Return the (x, y) coordinate for the center point of the cell that contains the specified text.  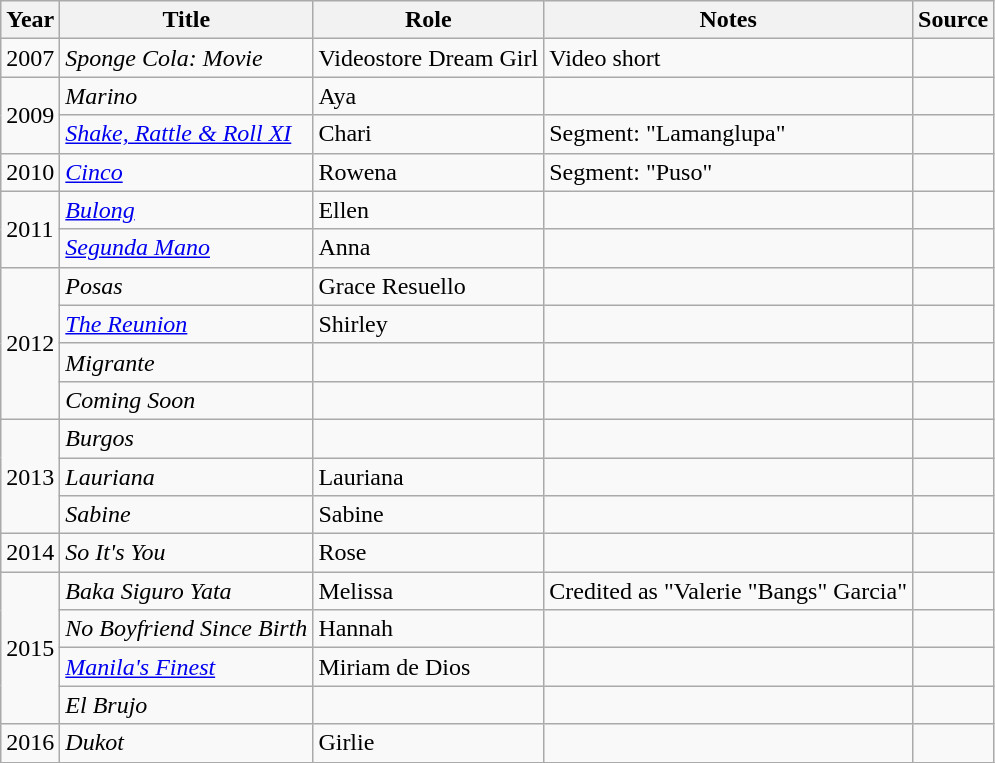
Marino (186, 96)
Rose (428, 553)
2016 (30, 743)
Notes (728, 20)
Bulong (186, 210)
2011 (30, 229)
Girlie (428, 743)
So It's You (186, 553)
Anna (428, 248)
Segment: "Lamanglupa" (728, 134)
2010 (30, 172)
2015 (30, 648)
Hannah (428, 629)
No Boyfriend Since Birth (186, 629)
Baka Siguro Yata (186, 591)
2007 (30, 58)
2012 (30, 343)
Posas (186, 286)
Sponge Cola: Movie (186, 58)
2009 (30, 115)
The Reunion (186, 324)
Role (428, 20)
Burgos (186, 438)
Credited as "Valerie "Bangs" Garcia" (728, 591)
Segunda Mano (186, 248)
Chari (428, 134)
Dukot (186, 743)
Aya (428, 96)
Segment: "Puso" (728, 172)
Manila's Finest (186, 667)
Grace Resuello (428, 286)
Shake, Rattle & Roll XI (186, 134)
Migrante (186, 362)
Melissa (428, 591)
Year (30, 20)
Video short (728, 58)
El Brujo (186, 705)
Source (954, 20)
2013 (30, 476)
Ellen (428, 210)
Title (186, 20)
Coming Soon (186, 400)
2014 (30, 553)
Shirley (428, 324)
Miriam de Dios (428, 667)
Cinco (186, 172)
Videostore Dream Girl (428, 58)
Rowena (428, 172)
